Output the (x, y) coordinate of the center of the cell containing the given text.  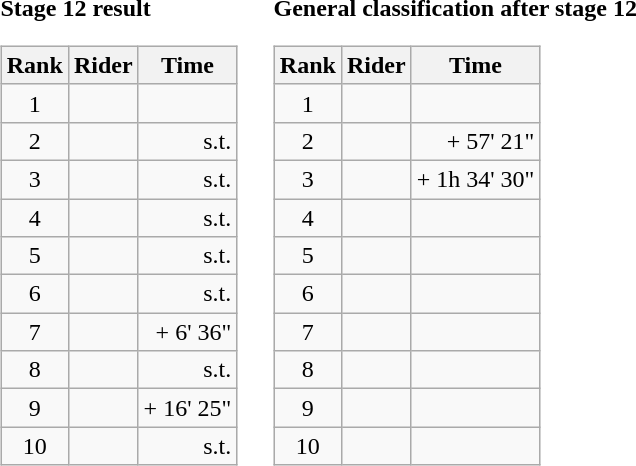
+ 6' 36" (188, 332)
+ 57' 21" (476, 141)
+ 16' 25" (188, 408)
+ 1h 34' 30" (476, 179)
